Search for the cell housing the specified text and yield its (x, y) center coordinate. 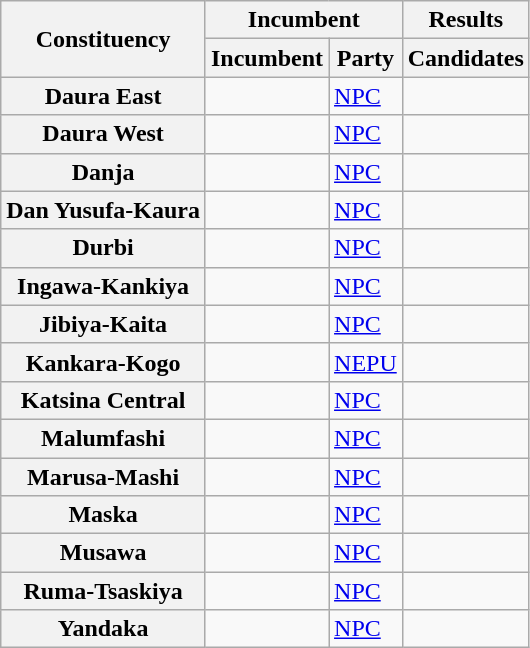
Ruma-Tsaskiya (104, 591)
Party (366, 58)
Dan Yusufa-Kaura (104, 210)
Yandaka (104, 629)
Danja (104, 172)
Daura West (104, 134)
Malumfashi (104, 438)
Results (466, 20)
Jibiya-Kaita (104, 324)
NEPU (366, 362)
Kankara-Kogo (104, 362)
Daura East (104, 96)
Ingawa-Kankiya (104, 286)
Marusa-Mashi (104, 477)
Constituency (104, 39)
Candidates (466, 58)
Durbi (104, 248)
Maska (104, 515)
Musawa (104, 553)
Katsina Central (104, 400)
